Extract the [x, y] coordinate from the center of the cell holding the provided text.  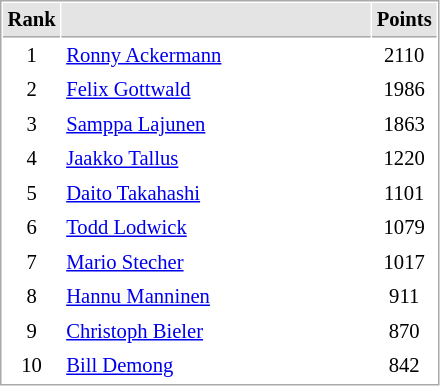
Felix Gottwald [216, 90]
1101 [404, 194]
Samppa Lajunen [216, 124]
911 [404, 296]
Ronny Ackermann [216, 56]
870 [404, 332]
1986 [404, 90]
2 [32, 90]
8 [32, 296]
9 [32, 332]
1220 [404, 158]
10 [32, 366]
Hannu Manninen [216, 296]
6 [32, 228]
Mario Stecher [216, 262]
Points [404, 20]
842 [404, 366]
2110 [404, 56]
Jaakko Tallus [216, 158]
Rank [32, 20]
4 [32, 158]
Bill Demong [216, 366]
1079 [404, 228]
5 [32, 194]
1017 [404, 262]
Christoph Bieler [216, 332]
3 [32, 124]
Todd Lodwick [216, 228]
1 [32, 56]
Daito Takahashi [216, 194]
1863 [404, 124]
7 [32, 262]
